Return the (x, y) coordinate for the center point of the cell that contains the specified text.  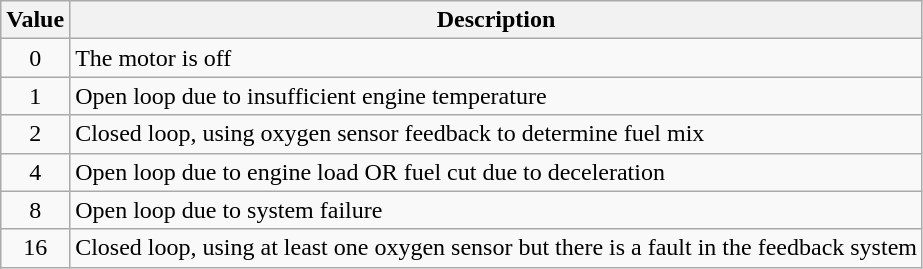
Closed loop, using oxygen sensor feedback to determine fuel mix (496, 134)
Open loop due to engine load OR fuel cut due to deceleration (496, 172)
2 (36, 134)
1 (36, 96)
16 (36, 248)
Open loop due to system failure (496, 210)
Description (496, 20)
Open loop due to insufficient engine temperature (496, 96)
4 (36, 172)
8 (36, 210)
The motor is off (496, 58)
Closed loop, using at least one oxygen sensor but there is a fault in the feedback system (496, 248)
Value (36, 20)
0 (36, 58)
